Pinpoint the cell where the given text exists, returning its [X, Y] midpoint coordinate. 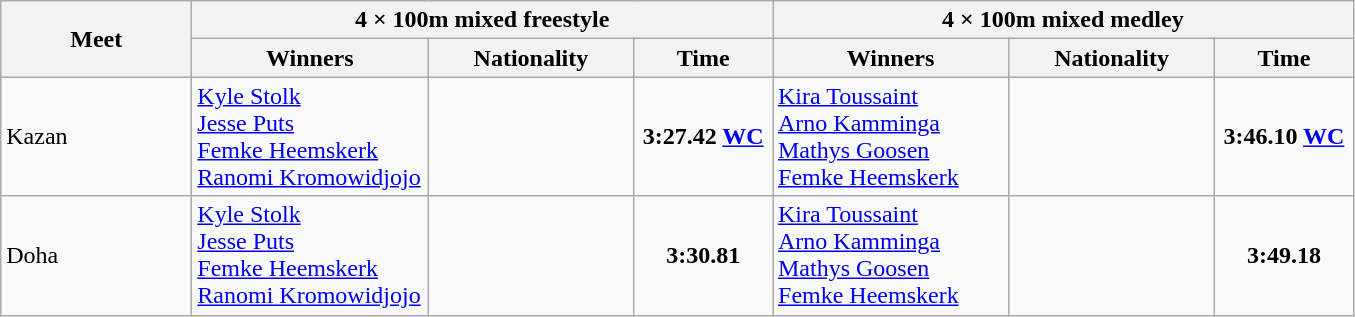
4 × 100m mixed medley [1062, 20]
3:30.81 [704, 256]
4 × 100m mixed freestyle [482, 20]
3:49.18 [1284, 256]
3:46.10 WC [1284, 136]
Kazan [96, 136]
Meet [96, 39]
Doha [96, 256]
3:27.42 WC [704, 136]
